Capture the cell that displays the provided text and extract its [x, y] central coordinate. 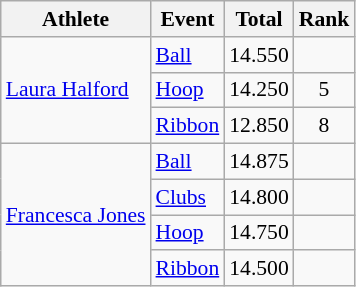
Clubs [188, 197]
14.800 [258, 197]
Francesca Jones [76, 215]
14.250 [258, 90]
Rank [324, 19]
5 [324, 90]
14.875 [258, 162]
12.850 [258, 126]
Event [188, 19]
Laura Halford [76, 90]
14.750 [258, 233]
Athlete [76, 19]
14.550 [258, 55]
Total [258, 19]
14.500 [258, 269]
8 [324, 126]
